Detect which cell encompasses the target text, then output its (x, y) center coordinate. 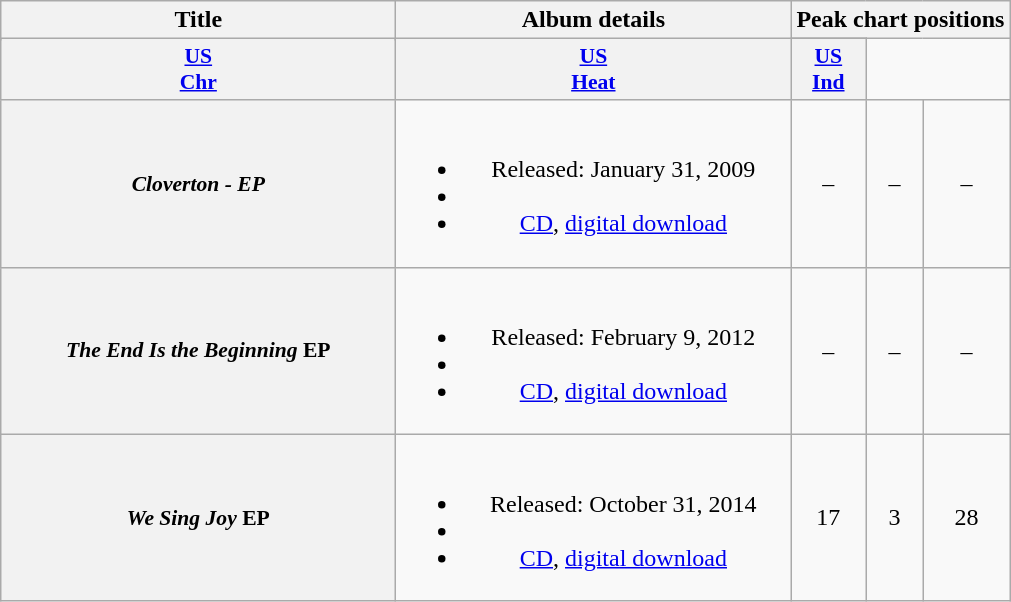
Peak chart positions (900, 20)
USHeat (594, 70)
17 (828, 518)
USChr (198, 70)
Released: January 31, 2009CD, digital download (594, 184)
The End Is the Beginning EP (198, 350)
Released: February 9, 2012CD, digital download (594, 350)
USInd (828, 70)
28 (966, 518)
3 (894, 518)
Album details (594, 20)
Cloverton - EP (198, 184)
Title (198, 20)
Released: October 31, 2014CD, digital download (594, 518)
We Sing Joy EP (198, 518)
